Find where the given text appears and provide that cell's center as [X, Y] coordinate. 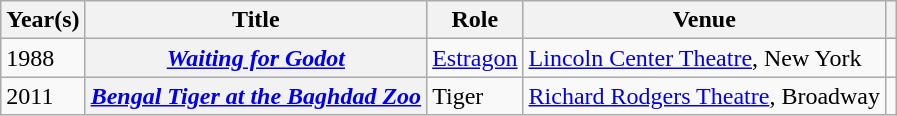
Title [256, 20]
Lincoln Center Theatre, New York [704, 58]
Tiger [475, 96]
Bengal Tiger at the Baghdad Zoo [256, 96]
1988 [43, 58]
Estragon [475, 58]
Role [475, 20]
Waiting for Godot [256, 58]
Venue [704, 20]
Year(s) [43, 20]
2011 [43, 96]
Richard Rodgers Theatre, Broadway [704, 96]
